Search for the cell housing the specified text and yield its [X, Y] center coordinate. 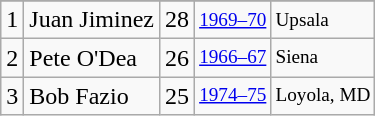
1966–67 [233, 58]
26 [178, 58]
1 [12, 20]
1974–75 [233, 96]
3 [12, 96]
Upsala [323, 20]
28 [178, 20]
Bob Fazio [92, 96]
Siena [323, 58]
Juan Jiminez [92, 20]
25 [178, 96]
Loyola, MD [323, 96]
Pete O'Dea [92, 58]
2 [12, 58]
1969–70 [233, 20]
